Pinpoint the cell where the given text exists, returning its (X, Y) midpoint coordinate. 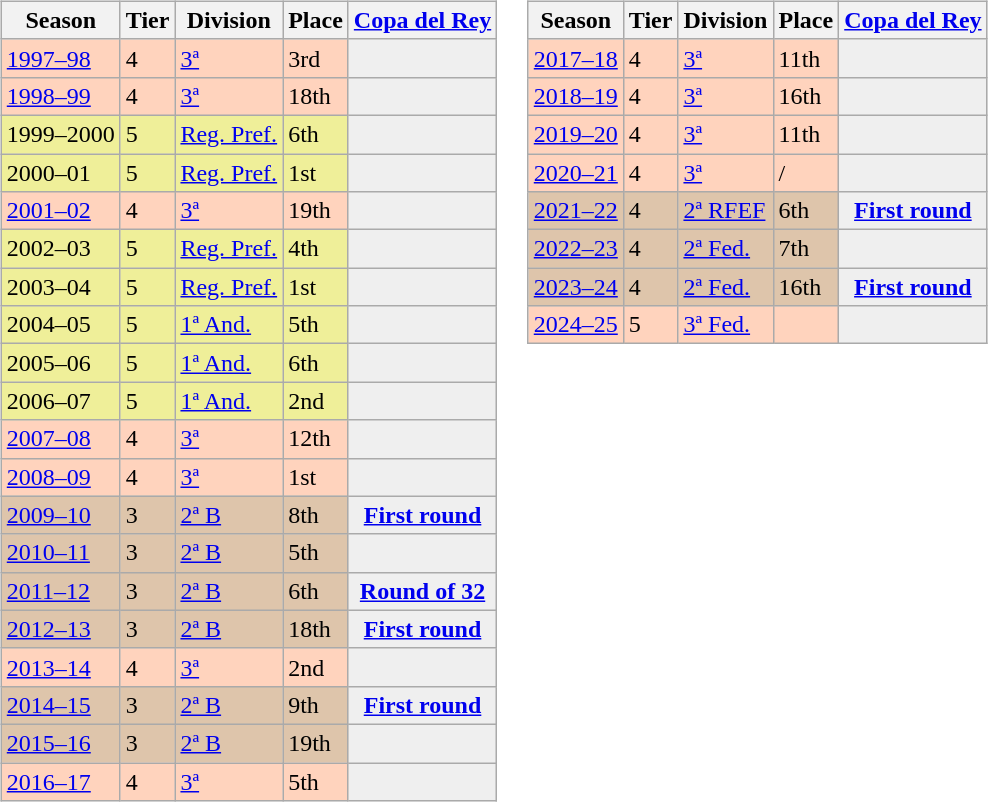
2006–07 (60, 401)
2019–20 (576, 134)
8th (316, 515)
Round of 32 (422, 591)
2013–14 (60, 667)
3rd (316, 58)
2000–01 (60, 173)
2021–22 (576, 211)
7th (806, 249)
2009–10 (60, 515)
2007–08 (60, 439)
2020–21 (576, 173)
2004–05 (60, 325)
2005–06 (60, 363)
2002–03 (60, 249)
/ (806, 173)
9th (316, 705)
2022–23 (576, 249)
2014–15 (60, 705)
2003–04 (60, 287)
2008–09 (60, 477)
2011–12 (60, 591)
4th (316, 249)
2024–25 (576, 325)
1999–2000 (60, 134)
2018–19 (576, 96)
2015–16 (60, 743)
1998–99 (60, 96)
2012–13 (60, 629)
2023–24 (576, 287)
2010–11 (60, 553)
2017–18 (576, 58)
2016–17 (60, 781)
2001–02 (60, 211)
2ª RFEF (726, 211)
1997–98 (60, 58)
12th (316, 439)
3ª Fed. (726, 325)
